Scan for the cell matching the given text and deliver its [X, Y] coordinate at center. 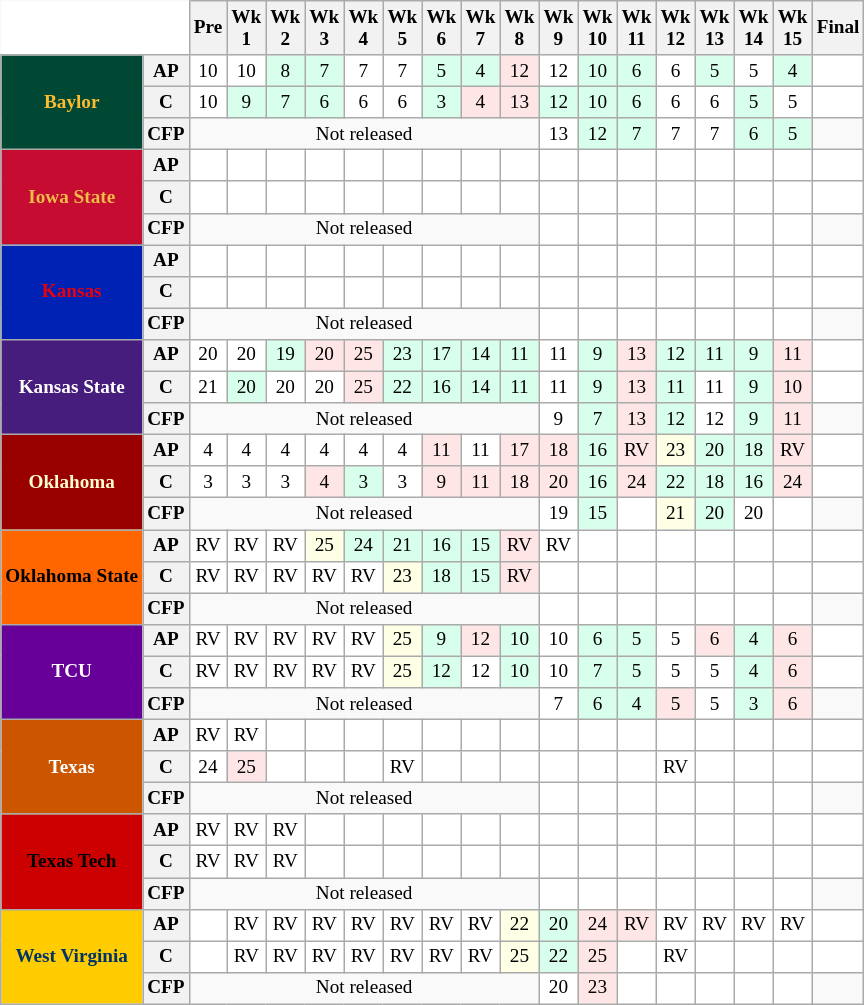
Wk4 [364, 28]
Wk3 [324, 28]
Wk5 [402, 28]
Oklahoma State [72, 576]
Texas Tech [72, 862]
Iowa State [72, 198]
Final [838, 28]
Wk8 [520, 28]
Wk7 [480, 28]
Wk12 [676, 28]
Baylor [72, 102]
Pre [208, 28]
Wk6 [442, 28]
Texas [72, 766]
Wk10 [598, 28]
TCU [72, 672]
8 [286, 71]
West Virginia [72, 956]
Wk13 [714, 28]
Wk14 [754, 28]
Kansas [72, 292]
Wk1 [246, 28]
Wk15 [792, 28]
Wk2 [286, 28]
Oklahoma [72, 482]
Wk11 [636, 28]
Kansas State [72, 386]
Wk9 [558, 28]
